Find where the given text appears and provide that cell's center as [X, Y] coordinate. 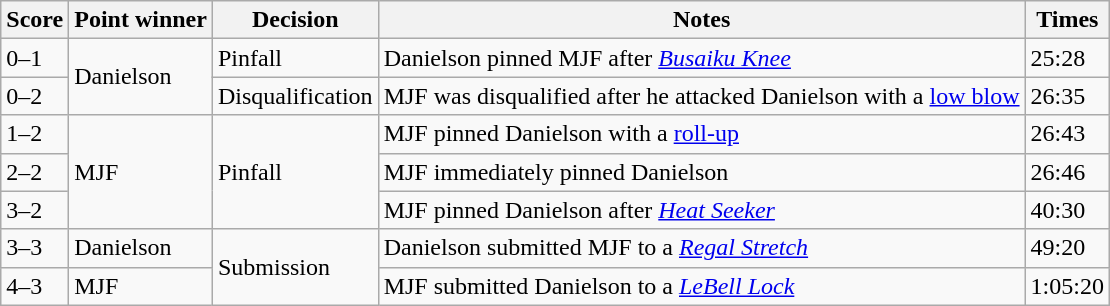
2–2 [35, 172]
Notes [702, 20]
4–3 [35, 286]
40:30 [1067, 210]
MJF was disqualified after he attacked Danielson with a low blow [702, 96]
MJF submitted Danielson to a LeBell Lock [702, 286]
26:46 [1067, 172]
Submission [295, 267]
0–1 [35, 58]
0–2 [35, 96]
1–2 [35, 134]
26:35 [1067, 96]
Danielson submitted MJF to a Regal Stretch [702, 248]
MJF pinned Danielson with a roll-up [702, 134]
25:28 [1067, 58]
MJF pinned Danielson after Heat Seeker [702, 210]
Disqualification [295, 96]
3–3 [35, 248]
Decision [295, 20]
26:43 [1067, 134]
3–2 [35, 210]
49:20 [1067, 248]
Danielson pinned MJF after Busaiku Knee [702, 58]
MJF immediately pinned Danielson [702, 172]
Point winner [141, 20]
Times [1067, 20]
Score [35, 20]
1:05:20 [1067, 286]
